Extract the [X, Y] coordinate from the center of the cell holding the provided text.  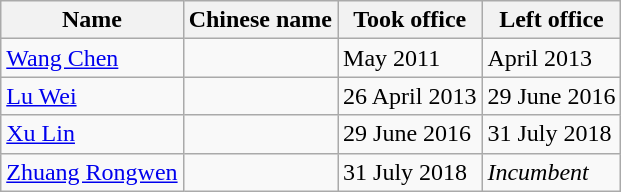
Took office [410, 20]
Wang Chen [92, 58]
Name [92, 20]
Zhuang Rongwen [92, 172]
Xu Lin [92, 134]
April 2013 [552, 58]
Lu Wei [92, 96]
26 April 2013 [410, 96]
Left office [552, 20]
Chinese name [260, 20]
Incumbent [552, 172]
May 2011 [410, 58]
